Output the (X, Y) coordinate of the center of the cell containing the given text.  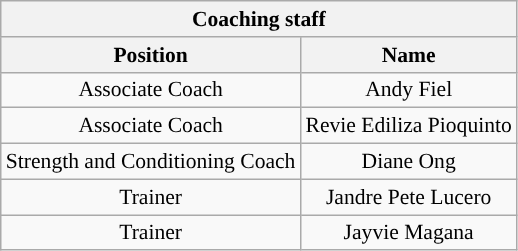
Name (408, 55)
Jayvie Magana (408, 233)
Position (151, 55)
Jandre Pete Lucero (408, 197)
Revie Ediliza Pioquinto (408, 126)
Strength and Conditioning Coach (151, 162)
Andy Fiel (408, 90)
Diane Ong (408, 162)
Coaching staff (259, 19)
